Scan for the cell matching the given text and deliver its [X, Y] coordinate at center. 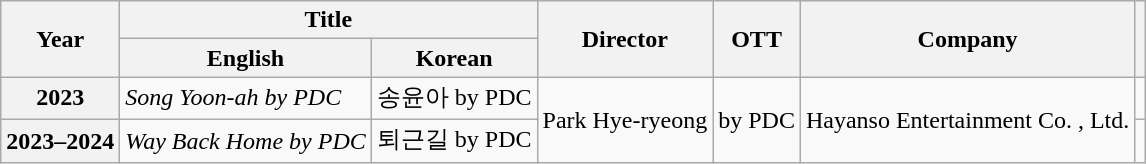
English [246, 58]
송윤아 by PDC [454, 98]
OTT [757, 39]
Year [60, 39]
Hayanso Entertainment Co. , Ltd. [967, 120]
퇴근길 by PDC [454, 140]
Company [967, 39]
2023–2024 [60, 140]
Song Yoon-ah by PDC [246, 98]
by PDC [757, 120]
Korean [454, 58]
Way Back Home by PDC [246, 140]
Director [625, 39]
Title [328, 20]
Park Hye-ryeong [625, 120]
2023 [60, 98]
